Pinpoint the cell where the given text exists, returning its (x, y) midpoint coordinate. 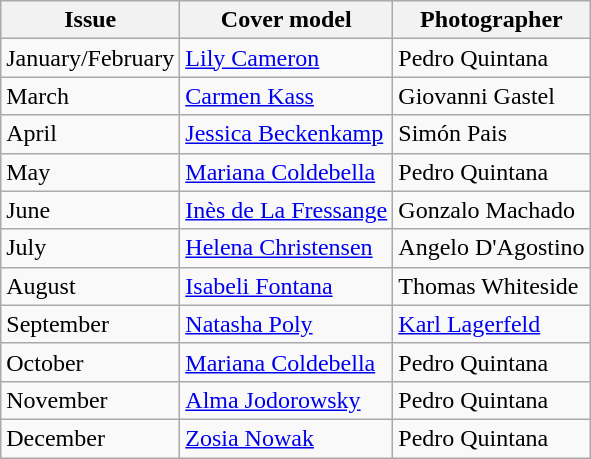
Simón Pais (492, 134)
October (90, 362)
July (90, 248)
Jessica Beckenkamp (286, 134)
December (90, 438)
Karl Lagerfeld (492, 324)
Gonzalo Machado (492, 210)
Issue (90, 20)
Photographer (492, 20)
Alma Jodorowsky (286, 400)
Zosia Nowak (286, 438)
June (90, 210)
August (90, 286)
Inès de La Fressange (286, 210)
March (90, 96)
January/February (90, 58)
May (90, 172)
Carmen Kass (286, 96)
September (90, 324)
Angelo D'Agostino (492, 248)
April (90, 134)
Isabeli Fontana (286, 286)
Lily Cameron (286, 58)
Cover model (286, 20)
November (90, 400)
Natasha Poly (286, 324)
Helena Christensen (286, 248)
Giovanni Gastel (492, 96)
Thomas Whiteside (492, 286)
